Return the [X, Y] coordinate for the center point of the cell that contains the specified text.  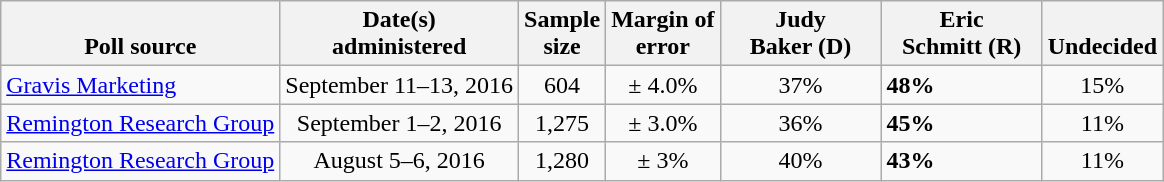
604 [562, 85]
37% [800, 85]
Poll source [140, 34]
1,280 [562, 161]
September 1–2, 2016 [400, 123]
EricSchmitt (R) [962, 34]
45% [962, 123]
Undecided [1102, 34]
15% [1102, 85]
Gravis Marketing [140, 85]
± 3% [663, 161]
JudyBaker (D) [800, 34]
± 4.0% [663, 85]
Samplesize [562, 34]
Margin oferror [663, 34]
43% [962, 161]
48% [962, 85]
36% [800, 123]
Date(s)administered [400, 34]
1,275 [562, 123]
± 3.0% [663, 123]
August 5–6, 2016 [400, 161]
40% [800, 161]
September 11–13, 2016 [400, 85]
